Extract the [x, y] coordinate from the center of the cell holding the provided text.  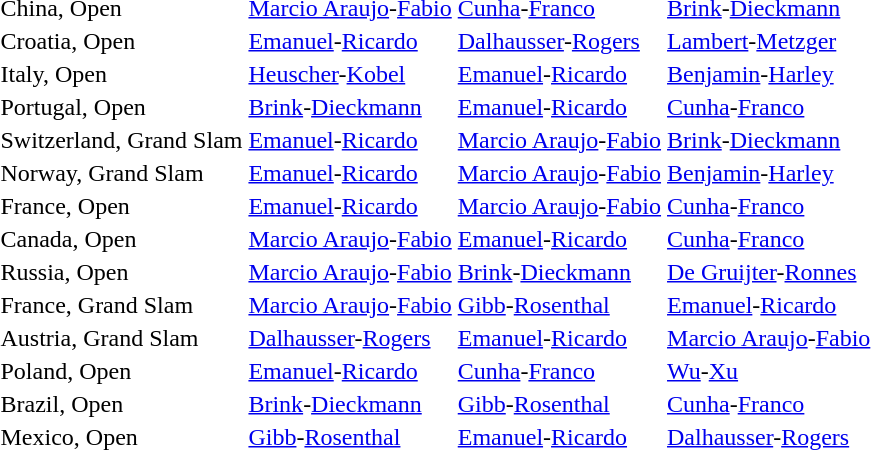
Cunha-Franco [559, 371]
Heuscher-Kobel [350, 74]
